Capture the cell that displays the provided text and extract its [X, Y] central coordinate. 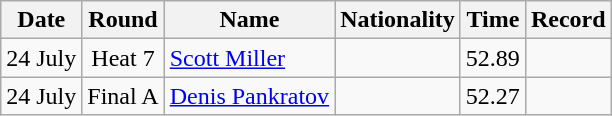
52.27 [492, 96]
Scott Miller [249, 58]
Final A [123, 96]
Heat 7 [123, 58]
Time [492, 20]
Record [568, 20]
Date [42, 20]
Name [249, 20]
52.89 [492, 58]
Nationality [398, 20]
Denis Pankratov [249, 96]
Round [123, 20]
